Pinpoint the cell where the given text exists, returning its (X, Y) midpoint coordinate. 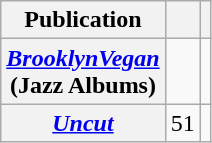
Publication (83, 20)
BrooklynVegan(Jazz Albums) (83, 72)
51 (182, 123)
Uncut (83, 123)
